For the text-containing cell, return its midpoint in (X, Y) coordinate format. 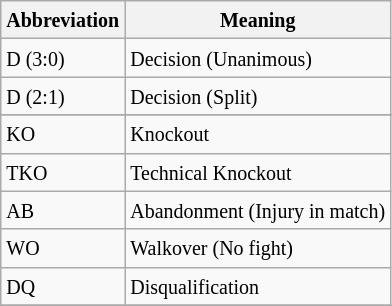
KO (63, 134)
TKO (63, 172)
Disqualification (258, 286)
Abandonment (Injury in match) (258, 210)
D (3:0) (63, 58)
Knockout (258, 134)
WO (63, 248)
DQ (63, 286)
AB (63, 210)
Technical Knockout (258, 172)
Walkover (No fight) (258, 248)
Abbreviation (63, 20)
Meaning (258, 20)
Decision (Unanimous) (258, 58)
D (2:1) (63, 96)
Decision (Split) (258, 96)
